Output the (X, Y) coordinate of the center of the cell containing the given text.  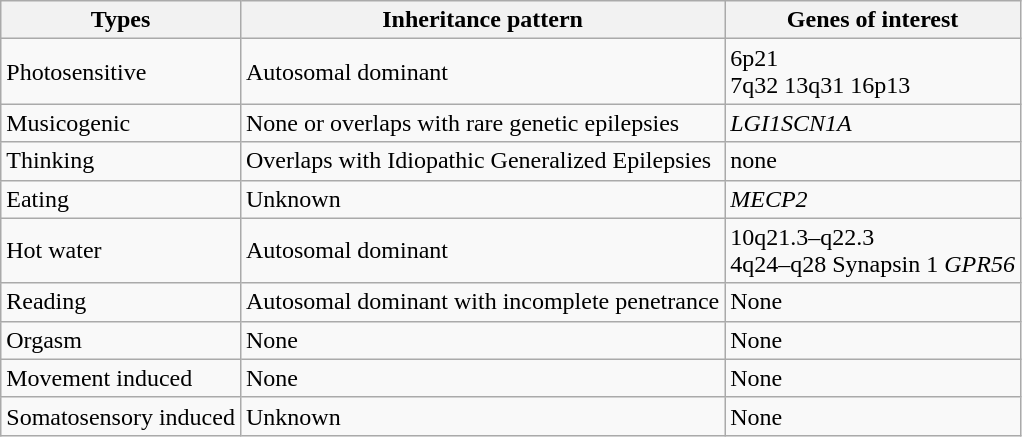
none (873, 161)
Overlaps with Idiopathic Generalized Epilepsies (482, 161)
None or overlaps with rare genetic epilepsies (482, 123)
Musicogenic (121, 123)
10q21.3–q22.34q24–q28 Synapsin 1 GPR56 (873, 250)
Eating (121, 199)
Types (121, 20)
MECP2 (873, 199)
Autosomal dominant with incomplete penetrance (482, 302)
Somatosensory induced (121, 416)
Genes of interest (873, 20)
LGI1SCN1A (873, 123)
Movement induced (121, 378)
6p217q32 13q31 16p13 (873, 72)
Thinking (121, 161)
Photosensitive (121, 72)
Orgasm (121, 340)
Hot water (121, 250)
Inheritance pattern (482, 20)
Reading (121, 302)
